Return [X, Y] of the center of cell containing provided text 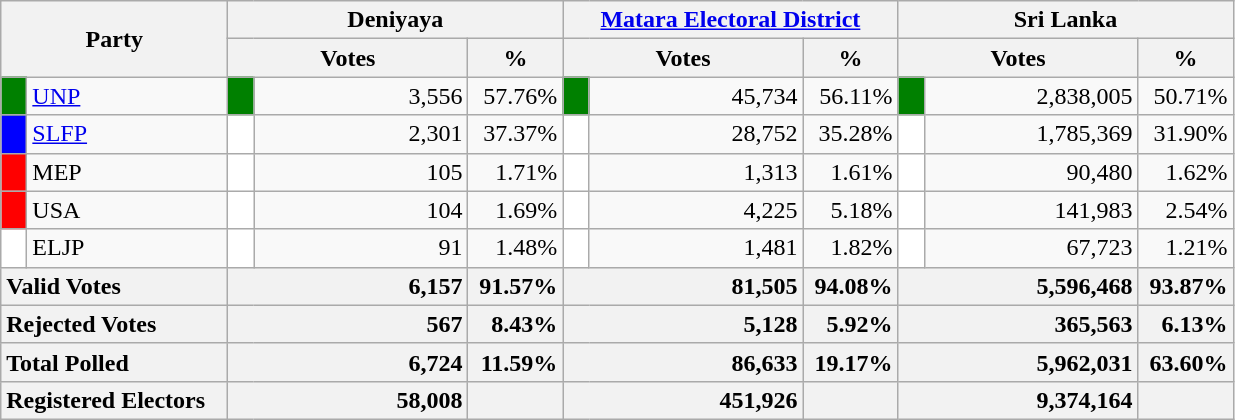
6,157 [348, 286]
Matara Electoral District [730, 20]
Party [114, 39]
Total Polled [114, 362]
141,983 [1031, 210]
Deniyaya [396, 20]
91 [361, 248]
5,962,031 [1018, 362]
1.69% [516, 210]
2.54% [1186, 210]
MEP [128, 172]
5.18% [850, 210]
91.57% [516, 286]
Sri Lanka [1066, 20]
1.82% [850, 248]
67,723 [1031, 248]
1.62% [1186, 172]
28,752 [696, 134]
93.87% [1186, 286]
1,313 [696, 172]
37.37% [516, 134]
9,374,164 [1018, 400]
USA [128, 210]
90,480 [1031, 172]
1,481 [696, 248]
104 [361, 210]
1,785,369 [1031, 134]
35.28% [850, 134]
451,926 [683, 400]
1.71% [516, 172]
58,008 [348, 400]
56.11% [850, 96]
81,505 [683, 286]
86,633 [683, 362]
1.61% [850, 172]
63.60% [1186, 362]
2,838,005 [1031, 96]
1.21% [1186, 248]
Rejected Votes [114, 324]
6.13% [1186, 324]
1.48% [516, 248]
567 [348, 324]
3,556 [361, 96]
8.43% [516, 324]
4,225 [696, 210]
50.71% [1186, 96]
Registered Electors [114, 400]
19.17% [850, 362]
ELJP [128, 248]
45,734 [696, 96]
Valid Votes [114, 286]
11.59% [516, 362]
105 [361, 172]
5,596,468 [1018, 286]
365,563 [1018, 324]
SLFP [128, 134]
57.76% [516, 96]
94.08% [850, 286]
6,724 [348, 362]
UNP [128, 96]
2,301 [361, 134]
31.90% [1186, 134]
5.92% [850, 324]
5,128 [683, 324]
